Return the (X, Y) coordinate for the center point of the cell that contains the specified text.  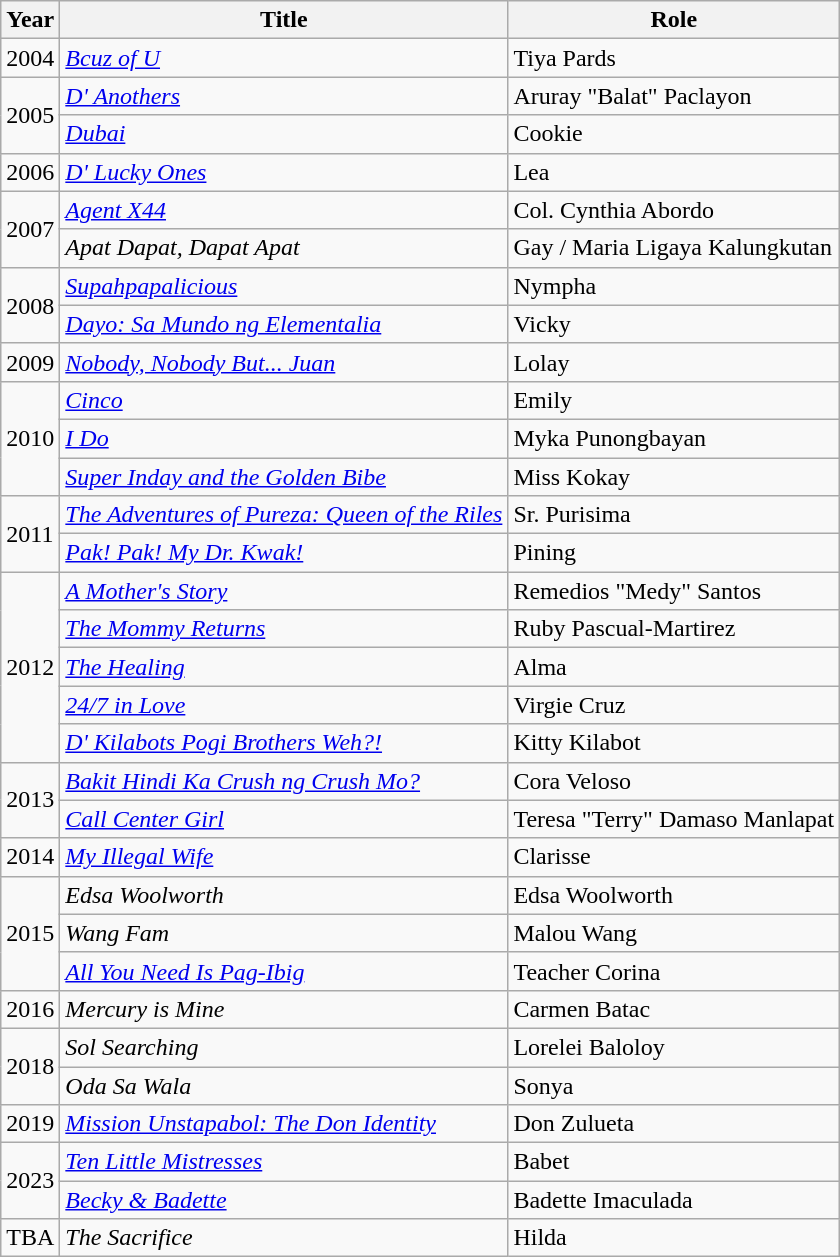
Malou Wang (674, 933)
2018 (30, 1066)
Becky & Badette (284, 1200)
2006 (30, 172)
Miss Kokay (674, 477)
Nympha (674, 286)
Sr. Purisima (674, 515)
Mercury is Mine (284, 1009)
Pining (674, 553)
24/7 in Love (284, 705)
Role (674, 20)
Badette Imaculada (674, 1200)
Lolay (674, 362)
Vicky (674, 324)
2012 (30, 667)
Carmen Batac (674, 1009)
Year (30, 20)
Dubai (284, 134)
Super Inday and the Golden Bibe (284, 477)
Lea (674, 172)
2023 (30, 1181)
Sol Searching (284, 1047)
Sonya (674, 1085)
Call Center Girl (284, 819)
Aruray "Balat" Paclayon (674, 96)
Bakit Hindi Ka Crush ng Crush Mo? (284, 781)
Cora Veloso (674, 781)
The Sacrifice (284, 1238)
2016 (30, 1009)
2008 (30, 305)
Supahpapalicious (284, 286)
2011 (30, 534)
Title (284, 20)
Col. Cynthia Abordo (674, 210)
2005 (30, 115)
Dayo: Sa Mundo ng Elementalia (284, 324)
A Mother's Story (284, 591)
Don Zulueta (674, 1124)
All You Need Is Pag-Ibig (284, 971)
2014 (30, 857)
Wang Fam (284, 933)
D' Kilabots Pogi Brothers Weh?! (284, 743)
2013 (30, 800)
Agent X44 (284, 210)
The Healing (284, 667)
D' Anothers (284, 96)
D' Lucky Ones (284, 172)
Oda Sa Wala (284, 1085)
Apat Dapat, Dapat Apat (284, 248)
Remedios "Medy" Santos (674, 591)
2009 (30, 362)
Kitty Kilabot (674, 743)
I Do (284, 438)
Emily (674, 400)
Pak! Pak! My Dr. Kwak! (284, 553)
Hilda (674, 1238)
Alma (674, 667)
2007 (30, 229)
Bcuz of U (284, 58)
Tiya Pards (674, 58)
2015 (30, 933)
Nobody, Nobody But... Juan (284, 362)
The Adventures of Pureza: Queen of the Riles (284, 515)
My Illegal Wife (284, 857)
Gay / Maria Ligaya Kalungkutan (674, 248)
TBA (30, 1238)
Virgie Cruz (674, 705)
Myka Punongbayan (674, 438)
2010 (30, 438)
Babet (674, 1162)
Ten Little Mistresses (284, 1162)
Cookie (674, 134)
Clarisse (674, 857)
2019 (30, 1124)
Cinco (284, 400)
2004 (30, 58)
Teacher Corina (674, 971)
Mission Unstapabol: The Don Identity (284, 1124)
The Mommy Returns (284, 629)
Teresa "Terry" Damaso Manlapat (674, 819)
Ruby Pascual-Martirez (674, 629)
Lorelei Baloloy (674, 1047)
